Output the (x, y) coordinate of the center of the cell containing the given text.  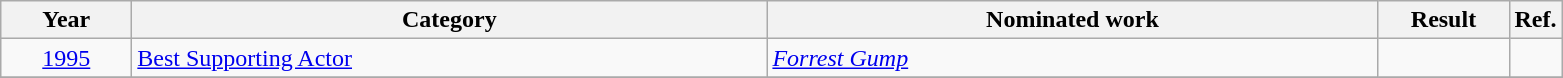
Category (450, 20)
Best Supporting Actor (450, 58)
1995 (66, 58)
Year (66, 20)
Ref. (1536, 20)
Forrest Gump (1072, 58)
Nominated work (1072, 20)
Result (1444, 20)
